Provide the (X, Y) coordinate of the cell's center where the given text is located.  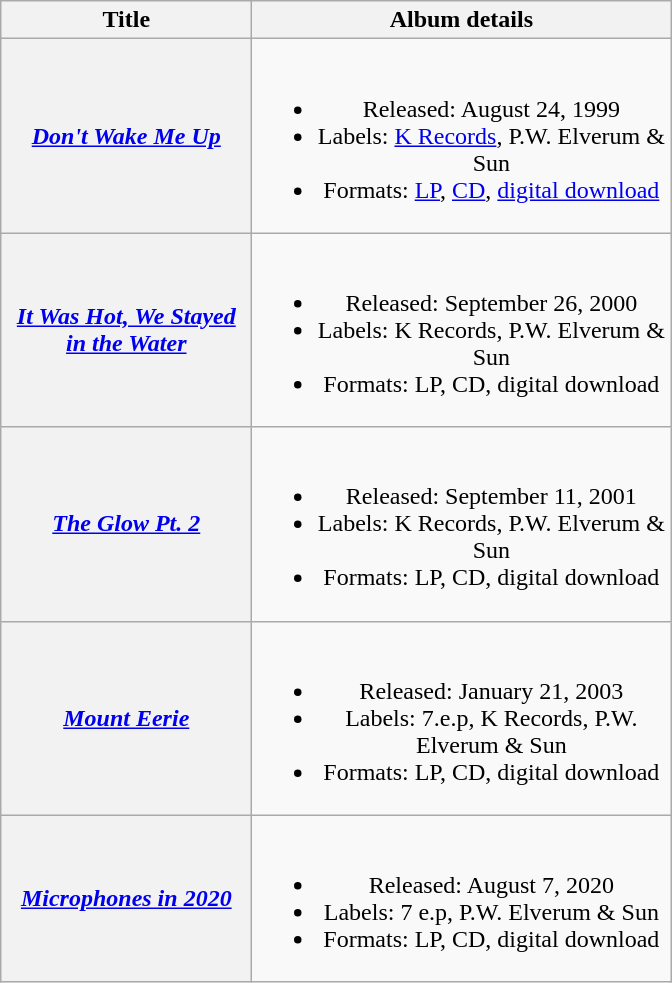
Released: August 7, 2020Labels: 7 e.p, P.W. Elverum & SunFormats: LP, CD, digital download (462, 898)
Microphones in 2020 (126, 898)
It Was Hot, We Stayed in the Water (126, 330)
Title (126, 20)
Album details (462, 20)
Released: September 26, 2000Labels: K Records, P.W. Elverum & SunFormats: LP, CD, digital download (462, 330)
Released: September 11, 2001Labels: K Records, P.W. Elverum & SunFormats: LP, CD, digital download (462, 524)
The Glow Pt. 2 (126, 524)
Don't Wake Me Up (126, 136)
Released: August 24, 1999Labels: K Records, P.W. Elverum & SunFormats: LP, CD, digital download (462, 136)
Released: January 21, 2003Labels: 7.e.p, K Records, P.W. Elverum & SunFormats: LP, CD, digital download (462, 718)
Mount Eerie (126, 718)
